Search for the cell housing the specified text and yield its (x, y) center coordinate. 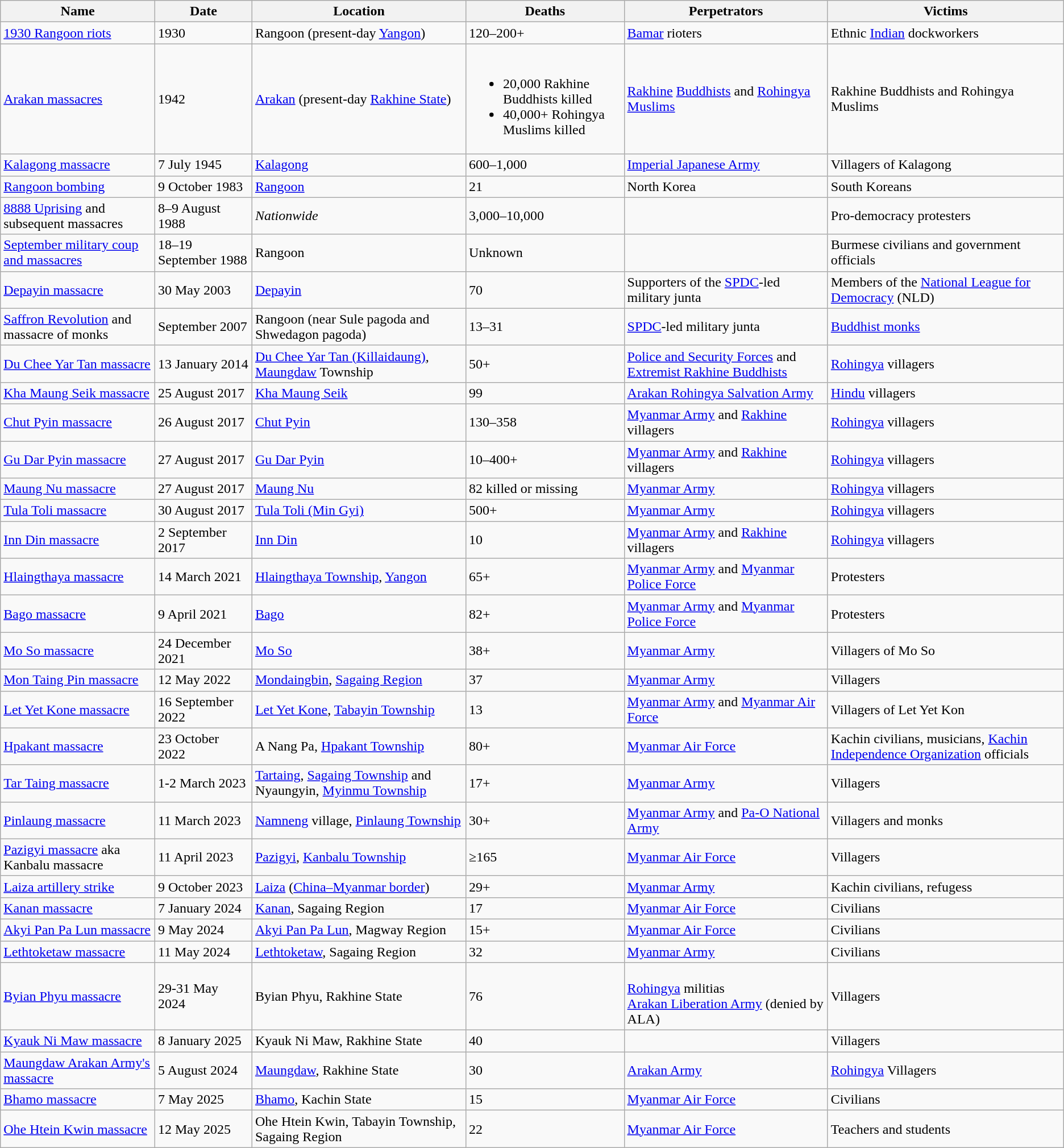
Kha Maung Seik massacre (78, 393)
2 September 2017 (203, 540)
13 January 2014 (203, 364)
11 May 2024 (203, 951)
15+ (546, 930)
Supporters of the SPDC-led military junta (726, 290)
Namneng village, Pinlaung Township (359, 820)
17+ (546, 784)
10 (546, 540)
38+ (546, 650)
Bago massacre (78, 614)
Mo So massacre (78, 650)
Villagers of Mo So (946, 650)
8888 Uprising and subsequent massacres (78, 216)
1930 (203, 33)
1930 Rangoon riots (78, 33)
29-31 May 2024 (203, 996)
Tar Taing massacre (78, 784)
Du Chee Yar Tan (Killaidaung), Maungdaw Township (359, 364)
600–1,000 (546, 165)
Ethnic Indian dockworkers (946, 33)
Chut Pyin (359, 422)
Name (78, 11)
Victims (946, 11)
Du Chee Yar Tan massacre (78, 364)
Arakan Army (726, 1070)
Villagers of Let Yet Kon (946, 710)
Tartaing, Sagaing Township and Nyaungyin, Myinmu Township (359, 784)
Arakan massacres (78, 99)
Maungdaw Arakan Army's massacre (78, 1070)
≥165 (546, 857)
82+ (546, 614)
South Koreans (946, 187)
Depayin (359, 290)
Gu Dar Pyin massacre (78, 459)
40 (546, 1041)
Kachin civilians, refugess (946, 886)
Arakan (present-day Rakhine State) (359, 99)
A Nang Pa, Hpakant Township (359, 746)
Myanmar Army and Myanmar Air Force (726, 710)
Police and Security Forces and Extremist Rakhine Buddhists (726, 364)
Unknown (546, 252)
Akyi Pan Pa Lun, Magway Region (359, 930)
13 (546, 710)
Maungdaw, Rakhine State (359, 1070)
Mon Taing Pin massacre (78, 680)
Rangoon (near Sule pagoda and Shwedagon pagoda) (359, 326)
9 May 2024 (203, 930)
99 (546, 393)
Hlaingthaya massacre (78, 577)
September 2007 (203, 326)
Perpetrators (726, 11)
50+ (546, 364)
Location (359, 11)
Ohe Htein Kwin, Tabayin Township, Sagaing Region (359, 1129)
Rohingya militias Arakan Liberation Army (denied by ALA) (726, 996)
Kha Maung Seik (359, 393)
37 (546, 680)
Akyi Pan Pa Lun massacre (78, 930)
10–400+ (546, 459)
Date (203, 11)
Chut Pyin massacre (78, 422)
Inn Din (359, 540)
Byian Phyu massacre (78, 996)
Nationwide (359, 216)
Rangoon bombing (78, 187)
Pro-democracy protesters (946, 216)
Saffron Revolution and massacre of monks (78, 326)
Mondaingbin, Sagaing Region (359, 680)
9 October 1983 (203, 187)
22 (546, 1129)
Maung Nu massacre (78, 489)
65+ (546, 577)
Byian Phyu, Rakhine State (359, 996)
3,000–10,000 (546, 216)
29+ (546, 886)
26 August 2017 (203, 422)
Kyauk Ni Maw, Rakhine State (359, 1041)
Kalagong massacre (78, 165)
Pinlaung massacre (78, 820)
Villagers of Kalagong (946, 165)
Ohe Htein Kwin massacre (78, 1129)
Bago (359, 614)
9 October 2023 (203, 886)
32 (546, 951)
North Korea (726, 187)
Imperial Japanese Army (726, 165)
30 August 2017 (203, 511)
Lethtoketaw massacre (78, 951)
25 August 2017 (203, 393)
7 January 2024 (203, 908)
11 April 2023 (203, 857)
Villagers and monks (946, 820)
5 August 2024 (203, 1070)
Tula Toli massacre (78, 511)
80+ (546, 746)
1942 (203, 99)
Arakan Rohingya Salvation Army (726, 393)
500+ (546, 511)
September military coup and massacres (78, 252)
Mo So (359, 650)
Pazigyi, Kanbalu Township (359, 857)
13–31 (546, 326)
8 January 2025 (203, 1041)
Rangoon (present-day Yangon) (359, 33)
Maung Nu (359, 489)
Bhamo massacre (78, 1100)
18–19 September 1988 (203, 252)
120–200+ (546, 33)
Deaths (546, 11)
Bamar rioters (726, 33)
Kanan, Sagaing Region (359, 908)
16 September 2022 (203, 710)
24 December 2021 (203, 650)
30 (546, 1070)
Lethtoketaw, Sagaing Region (359, 951)
12 May 2022 (203, 680)
7 July 1945 (203, 165)
Members of the National League for Democracy (NLD) (946, 290)
20,000 Rakhine Buddhists killed40,000+ Rohingya Muslims killed (546, 99)
Burmese civilians and government officials (946, 252)
Kalagong (359, 165)
Laiza (China–Myanmar border) (359, 886)
SPDC-led military junta (726, 326)
14 March 2021 (203, 577)
Buddhist monks (946, 326)
30 May 2003 (203, 290)
Kyauk Ni Maw massacre (78, 1041)
1-2 March 2023 (203, 784)
12 May 2025 (203, 1129)
Rohingya Villagers (946, 1070)
7 May 2025 (203, 1100)
30+ (546, 820)
130–358 (546, 422)
15 (546, 1100)
Kanan massacre (78, 908)
82 killed or missing (546, 489)
Let Yet Kone, Tabayin Township (359, 710)
Teachers and students (946, 1129)
23 October 2022 (203, 746)
Depayin massacre (78, 290)
Bhamo, Kachin State (359, 1100)
11 March 2023 (203, 820)
Hindu villagers (946, 393)
9 April 2021 (203, 614)
Gu Dar Pyin (359, 459)
Let Yet Kone massacre (78, 710)
17 (546, 908)
Inn Din massacre (78, 540)
21 (546, 187)
8–9 August 1988 (203, 216)
Hlaingthaya Township, Yangon (359, 577)
Kachin civilians, musicians, Kachin Independence Organization officials (946, 746)
70 (546, 290)
Myanmar Army and Pa-O National Army (726, 820)
Tula Toli (Min Gyi) (359, 511)
Pazigyi massacre aka Kanbalu massacre (78, 857)
Laiza artillery strike (78, 886)
Hpakant massacre (78, 746)
76 (546, 996)
